Locate the cell with the specified text and output its (X, Y) center coordinate. 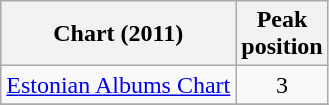
Estonian Albums Chart (118, 85)
Chart (2011) (118, 34)
3 (282, 85)
Peakposition (282, 34)
